Identify which cell holds the provided text, then report its [x, y] central coordinate. 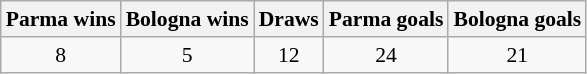
8 [61, 55]
12 [289, 55]
5 [188, 55]
Bologna wins [188, 19]
Parma goals [386, 19]
Draws [289, 19]
21 [517, 55]
24 [386, 55]
Parma wins [61, 19]
Bologna goals [517, 19]
